Output the [X, Y] coordinate of the center of the cell containing the given text.  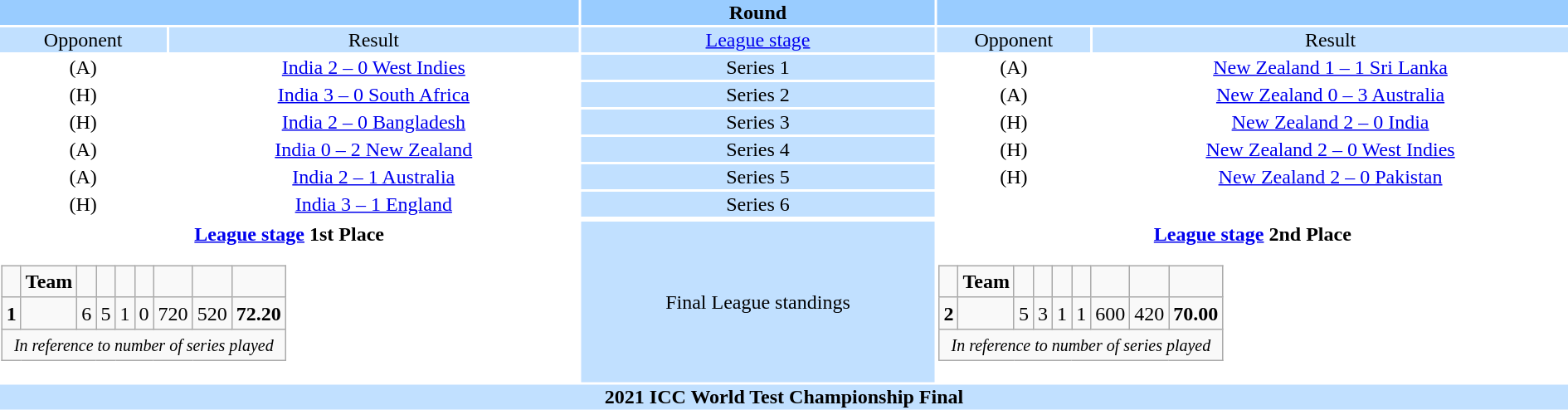
6 [86, 313]
Final League standings [757, 302]
Round [757, 12]
420 [1150, 313]
India 0 – 2 New Zealand [373, 149]
Series 3 [757, 122]
New Zealand 1 – 1 Sri Lanka [1331, 67]
3 [1044, 313]
League stage 1st Place Team 1 6 5 1 0 720 520 72.20 In reference to number of series played [289, 302]
72.20 [259, 313]
Series 1 [757, 67]
520 [212, 313]
70.00 [1196, 313]
720 [173, 313]
0 [144, 313]
India 2 – 0 West Indies [373, 67]
Series 6 [757, 204]
India 3 – 1 England [373, 204]
India 2 – 1 Australia [373, 177]
India 2 – 0 Bangladesh [373, 122]
New Zealand 0 – 3 Australia [1331, 95]
2 [949, 313]
League stage 2nd Place Team 2 5 3 1 1 600 420 70.00 In reference to number of series played [1253, 302]
League stage [757, 40]
Series 2 [757, 95]
India 3 – 0 South Africa [373, 95]
600 [1110, 313]
New Zealand 2 – 0 Pakistan [1331, 177]
Series 5 [757, 177]
2021 ICC World Test Championship Final [784, 398]
Series 4 [757, 149]
New Zealand 2 – 0 India [1331, 122]
New Zealand 2 – 0 West Indies [1331, 149]
